Extract the (x, y) coordinate from the center of the cell holding the provided text.  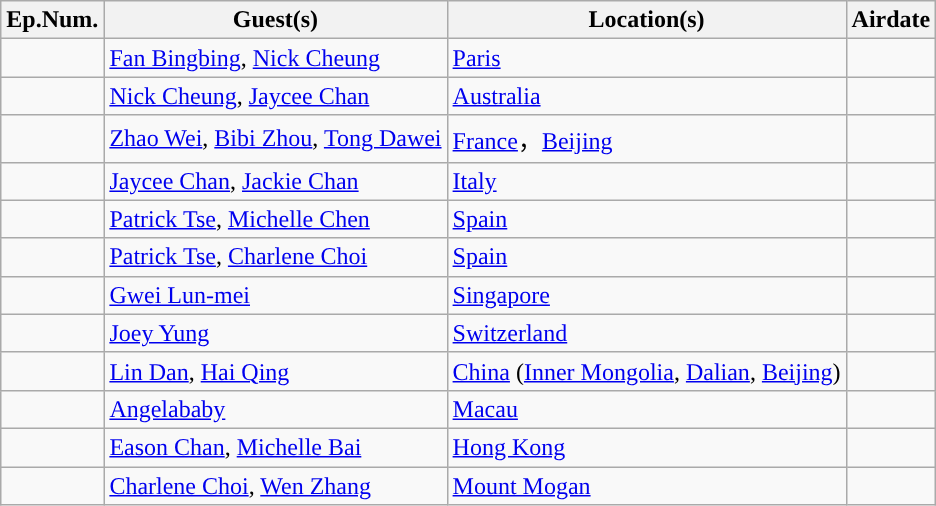
Location(s) (646, 20)
Mount Mogan (646, 485)
Macau (646, 409)
Joey Yung (276, 333)
Gwei Lun-mei (276, 295)
Switzerland (646, 333)
Patrick Tse, Charlene Choi (276, 257)
Ep.Num. (52, 20)
Airdate (891, 20)
Patrick Tse, Michelle Chen (276, 219)
Fan Bingbing, Nick Cheung (276, 58)
Zhao Wei, Bibi Zhou, Tong Dawei (276, 138)
France，Beijing (646, 138)
Guest(s) (276, 20)
Singapore (646, 295)
Eason Chan, Michelle Bai (276, 447)
China (Inner Mongolia, Dalian, Beijing) (646, 371)
Italy (646, 181)
Nick Cheung, Jaycee Chan (276, 96)
Lin Dan, Hai Qing (276, 371)
Angelababy (276, 409)
Paris (646, 58)
Charlene Choi, Wen Zhang (276, 485)
Jaycee Chan, Jackie Chan (276, 181)
Hong Kong (646, 447)
Australia (646, 96)
